Extract the [X, Y] coordinate from the center of the cell holding the provided text.  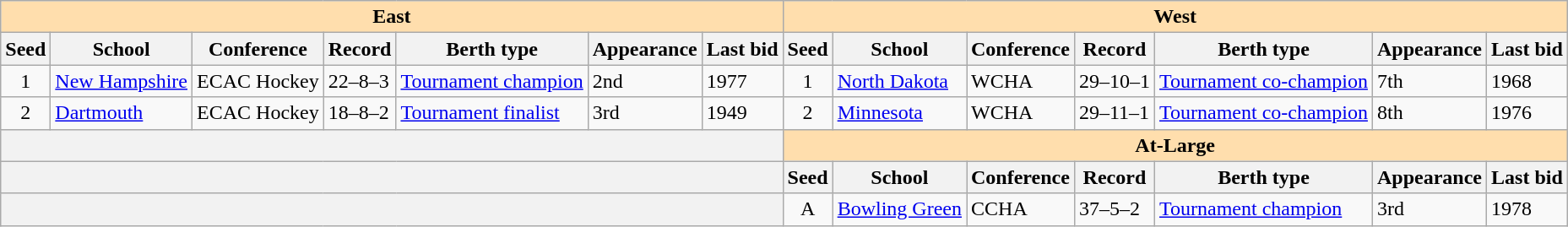
Tournament finalist [491, 113]
7th [1429, 81]
18–8–2 [360, 113]
Minnesota [899, 113]
1976 [1527, 113]
New Hampshire [122, 81]
Dartmouth [122, 113]
37–5–2 [1115, 209]
1977 [742, 81]
2nd [645, 81]
1949 [742, 113]
East [392, 17]
Bowling Green [899, 209]
1968 [1527, 81]
North Dakota [899, 81]
1978 [1527, 209]
29–11–1 [1115, 113]
CCHA [1020, 209]
A [807, 209]
8th [1429, 113]
West [1175, 17]
At-Large [1175, 145]
29–10–1 [1115, 81]
22–8–3 [360, 81]
